Search for the cell housing the specified text and yield its (X, Y) center coordinate. 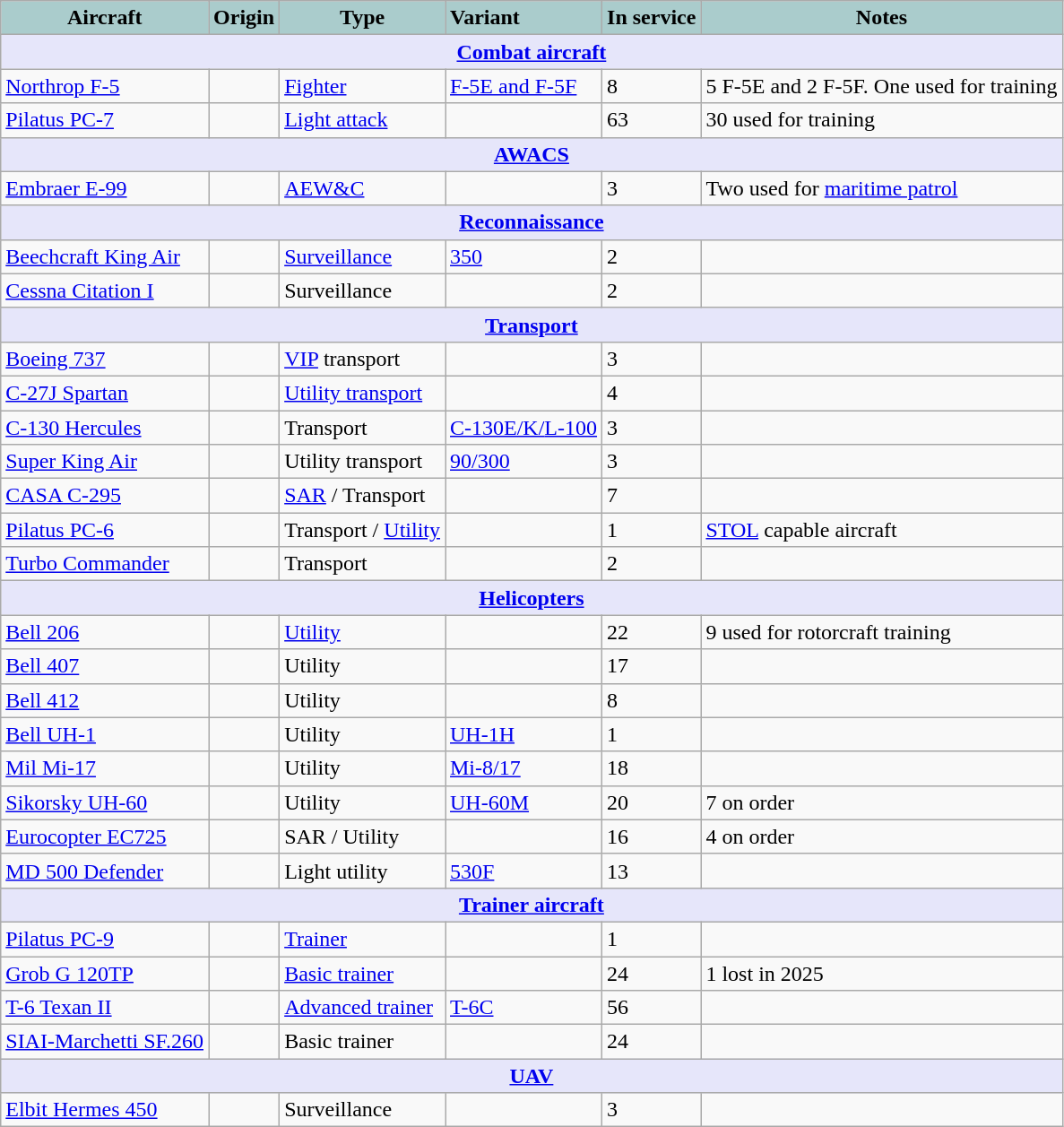
UH-1H (523, 734)
Fighter (362, 86)
T-6C (523, 1008)
30 used for training (882, 120)
Bell UH-1 (105, 734)
4 (652, 393)
16 (652, 837)
530F (523, 871)
18 (652, 768)
T-6 Texan II (105, 1008)
56 (652, 1008)
Bell 412 (105, 700)
Light attack (362, 120)
7 (652, 496)
MD 500 Defender (105, 871)
Variant (523, 18)
Northrop F-5 (105, 86)
SAR / Utility (362, 837)
Type (362, 18)
Pilatus PC-6 (105, 530)
Eurocopter EC725 (105, 837)
Notes (882, 18)
Mil Mi-17 (105, 768)
C-130 Hercules (105, 428)
AEW&C (362, 188)
Aircraft (105, 18)
20 (652, 802)
Advanced trainer (362, 1008)
13 (652, 871)
Pilatus PC-7 (105, 120)
UH-60M (523, 802)
SIAI-Marchetti SF.260 (105, 1042)
Beechcraft King Air (105, 256)
Bell 206 (105, 632)
CASA C-295 (105, 496)
Mi-8/17 (523, 768)
VIP transport (362, 359)
AWACS (532, 154)
Super King Air (105, 462)
1 lost in 2025 (882, 973)
Reconnaissance (532, 222)
Helicopters (532, 598)
63 (652, 120)
Trainer (362, 939)
STOL capable aircraft (882, 530)
22 (652, 632)
Turbo Commander (105, 564)
5 F-5E and 2 F-5F. One used for training (882, 86)
Light utility (362, 871)
4 on order (882, 837)
350 (523, 256)
Embraer E-99 (105, 188)
UAV (532, 1076)
Trainer aircraft (532, 905)
7 on order (882, 802)
Origin (244, 18)
SAR / Transport (362, 496)
9 used for rotorcraft training (882, 632)
90/300 (523, 462)
Bell 407 (105, 666)
C-130E/K/L-100 (523, 428)
Sikorsky UH-60 (105, 802)
F-5E and F-5F (523, 86)
Cessna Citation I (105, 290)
Elbit Hermes 450 (105, 1110)
Grob G 120TP (105, 973)
Two used for maritime patrol (882, 188)
17 (652, 666)
Combat aircraft (532, 52)
Transport / Utility (362, 530)
Boeing 737 (105, 359)
C-27J Spartan (105, 393)
Pilatus PC-9 (105, 939)
In service (652, 18)
